For the text-containing cell, return its midpoint in [x, y] coordinate format. 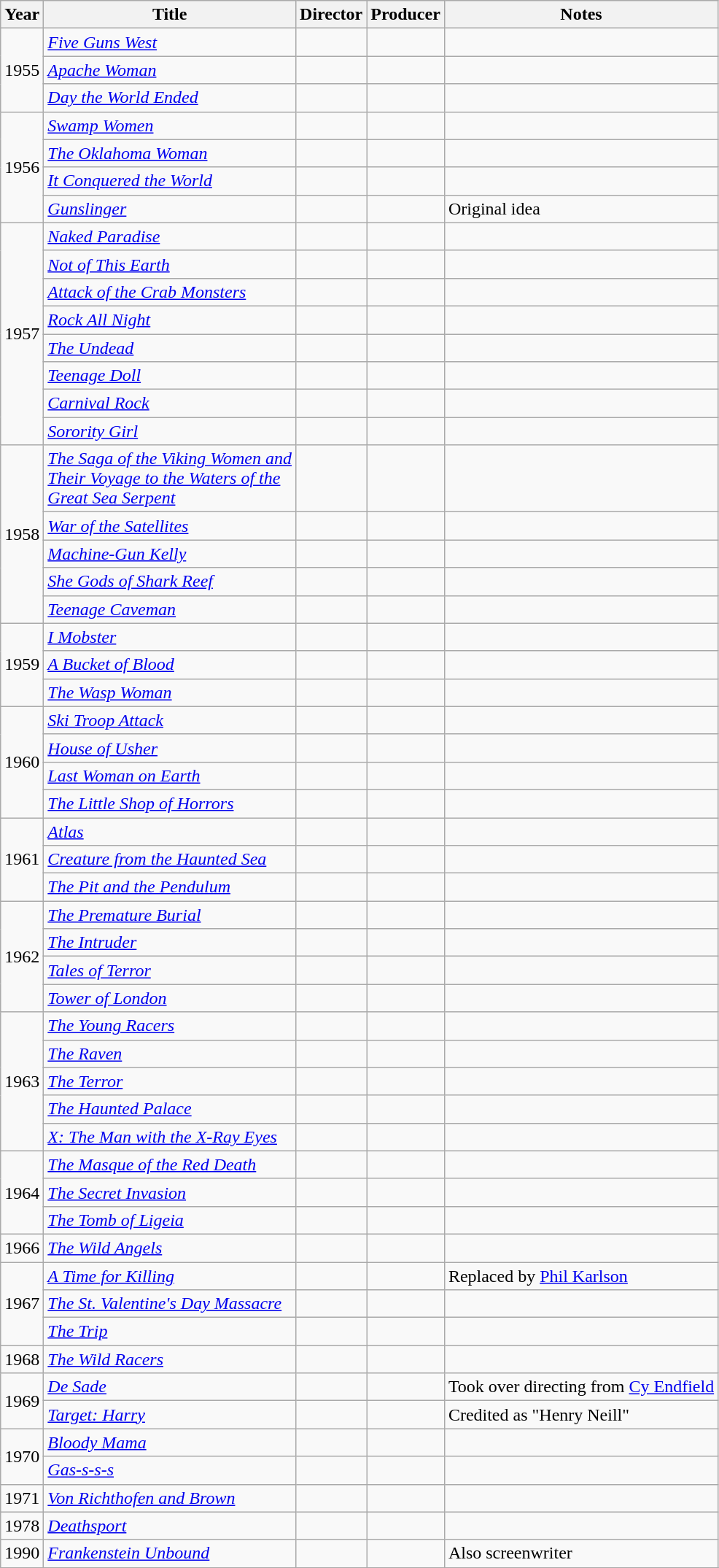
The Tomb of Ligeia [170, 1220]
The Wild Racers [170, 1359]
Not of This Earth [170, 264]
The Pit and the Pendulum [170, 887]
1957 [22, 333]
Atlas [170, 831]
Day the World Ended [170, 98]
Machine-Gun Kelly [170, 554]
Tales of Terror [170, 970]
The Haunted Palace [170, 1109]
Sorority Girl [170, 431]
Replaced by Phil Karlson [580, 1276]
1969 [22, 1401]
Last Woman on Earth [170, 776]
Bloody Mama [170, 1443]
1962 [22, 957]
1968 [22, 1359]
Notes [580, 15]
Producer [405, 15]
De Sade [170, 1387]
1963 [22, 1081]
Deathsport [170, 1526]
The Young Racers [170, 1026]
Teenage Caveman [170, 609]
1990 [22, 1553]
1978 [22, 1526]
1964 [22, 1192]
The Secret Invasion [170, 1192]
Director [331, 15]
Ski Troop Attack [170, 720]
Original idea [580, 209]
Teenage Doll [170, 376]
Tower of London [170, 998]
Rock All Night [170, 320]
1967 [22, 1304]
The Wasp Woman [170, 692]
1959 [22, 665]
Credited as "Henry Neill" [580, 1415]
Also screenwriter [580, 1553]
House of Usher [170, 748]
The Raven [170, 1054]
1961 [22, 859]
Attack of the Crab Monsters [170, 292]
Gunslinger [170, 209]
War of the Satellites [170, 526]
Frankenstein Unbound [170, 1553]
Von Richthofen and Brown [170, 1498]
The Terror [170, 1081]
1966 [22, 1248]
Swamp Women [170, 125]
The St. Valentine's Day Massacre [170, 1304]
Gas-s-s-s [170, 1470]
A Time for Killing [170, 1276]
The Wild Angels [170, 1248]
The Masque of the Red Death [170, 1165]
1958 [22, 534]
The Little Shop of Horrors [170, 803]
X: The Man with the X-Ray Eyes [170, 1137]
1970 [22, 1456]
She Gods of Shark Reef [170, 582]
A Bucket of Blood [170, 665]
Title [170, 15]
1971 [22, 1498]
1956 [22, 167]
1955 [22, 70]
1960 [22, 762]
Year [22, 15]
The Oklahoma Woman [170, 153]
The Saga of the Viking Women andTheir Voyage to the Waters of theGreat Sea Serpent [170, 479]
Apache Woman [170, 70]
The Intruder [170, 943]
It Conquered the World [170, 181]
Target: Harry [170, 1415]
I Mobster [170, 637]
Naked Paradise [170, 236]
Creature from the Haunted Sea [170, 860]
The Trip [170, 1332]
Carnival Rock [170, 403]
Five Guns West [170, 42]
The Undead [170, 348]
Took over directing from Cy Endfield [580, 1387]
The Premature Burial [170, 915]
